Pinpoint the cell where the given text exists, returning its (x, y) midpoint coordinate. 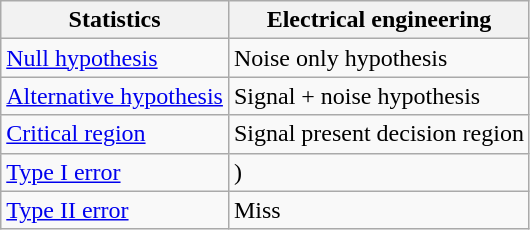
Signal present decision region (378, 134)
Null hypothesis (115, 58)
Alternative hypothesis (115, 96)
Noise only hypothesis (378, 58)
Electrical engineering (378, 20)
Miss (378, 210)
Signal + noise hypothesis (378, 96)
Statistics (115, 20)
) (378, 172)
Critical region (115, 134)
Type I error (115, 172)
Type II error (115, 210)
